Locate the cell with the specified text and output its (x, y) center coordinate. 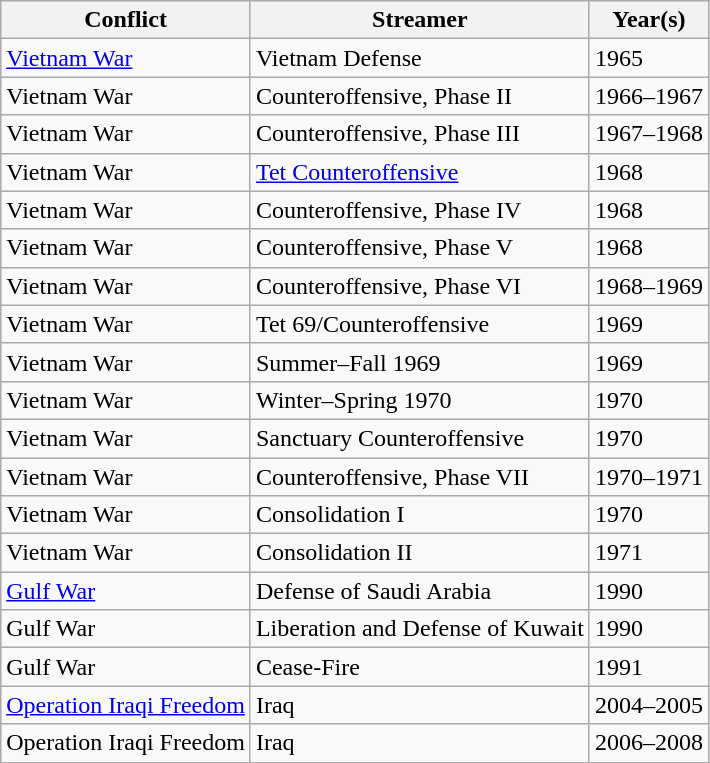
Winter–Spring 1970 (420, 400)
Defense of Saudi Arabia (420, 591)
Liberation and Defense of Kuwait (420, 629)
Counteroffensive, Phase VII (420, 477)
Counteroffensive, Phase IV (420, 210)
Tet 69/Counteroffensive (420, 324)
Conflict (126, 20)
Streamer (420, 20)
1991 (648, 667)
1966–1967 (648, 96)
1965 (648, 58)
Counteroffensive, Phase II (420, 96)
1968–1969 (648, 286)
Vietnam Defense (420, 58)
Counteroffensive, Phase III (420, 134)
Summer–Fall 1969 (420, 362)
Consolidation II (420, 553)
2006–2008 (648, 743)
Sanctuary Counteroffensive (420, 438)
Cease-Fire (420, 667)
Tet Counteroffensive (420, 172)
Counteroffensive, Phase V (420, 248)
Consolidation I (420, 515)
Year(s) (648, 20)
Counteroffensive, Phase VI (420, 286)
1967–1968 (648, 134)
1970–1971 (648, 477)
1971 (648, 553)
2004–2005 (648, 705)
